Scan for the cell matching the given text and deliver its [x, y] coordinate at center. 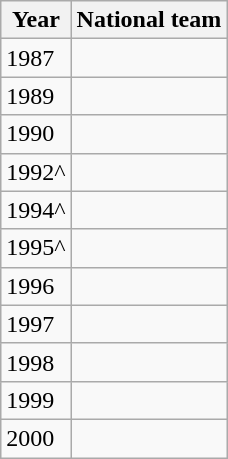
1999 [36, 400]
Year [36, 20]
1987 [36, 58]
1990 [36, 134]
1995^ [36, 248]
1994^ [36, 210]
National team [149, 20]
1996 [36, 286]
2000 [36, 438]
1992^ [36, 172]
1997 [36, 324]
1998 [36, 362]
1989 [36, 96]
